Scan for the cell matching the given text and deliver its [x, y] coordinate at center. 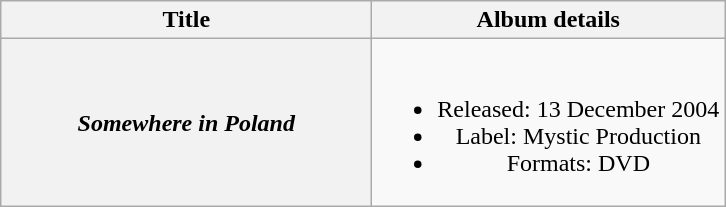
Somewhere in Poland [186, 122]
Album details [548, 20]
Released: 13 December 2004Label: Mystic ProductionFormats: DVD [548, 122]
Title [186, 20]
